Find where the given text appears and provide that cell's center as (x, y) coordinate. 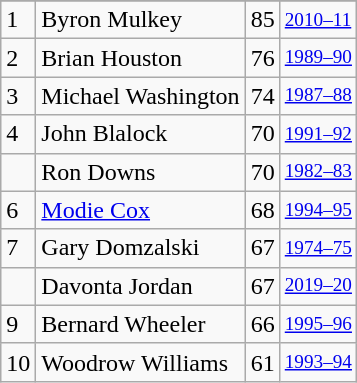
61 (262, 362)
74 (262, 96)
85 (262, 20)
1982–83 (318, 172)
John Blalock (140, 134)
1995–96 (318, 324)
Woodrow Williams (140, 362)
Bernard Wheeler (140, 324)
Ron Downs (140, 172)
Byron Mulkey (140, 20)
66 (262, 324)
76 (262, 58)
1991–92 (318, 134)
1994–95 (318, 210)
Brian Houston (140, 58)
2010–11 (318, 20)
4 (18, 134)
1987–88 (318, 96)
7 (18, 248)
2019–20 (318, 286)
10 (18, 362)
2 (18, 58)
1974–75 (318, 248)
1989–90 (318, 58)
Modie Cox (140, 210)
3 (18, 96)
6 (18, 210)
68 (262, 210)
1993–94 (318, 362)
1 (18, 20)
Gary Domzalski (140, 248)
Davonta Jordan (140, 286)
Michael Washington (140, 96)
9 (18, 324)
